Find where the given text appears and provide that cell's center as (X, Y) coordinate. 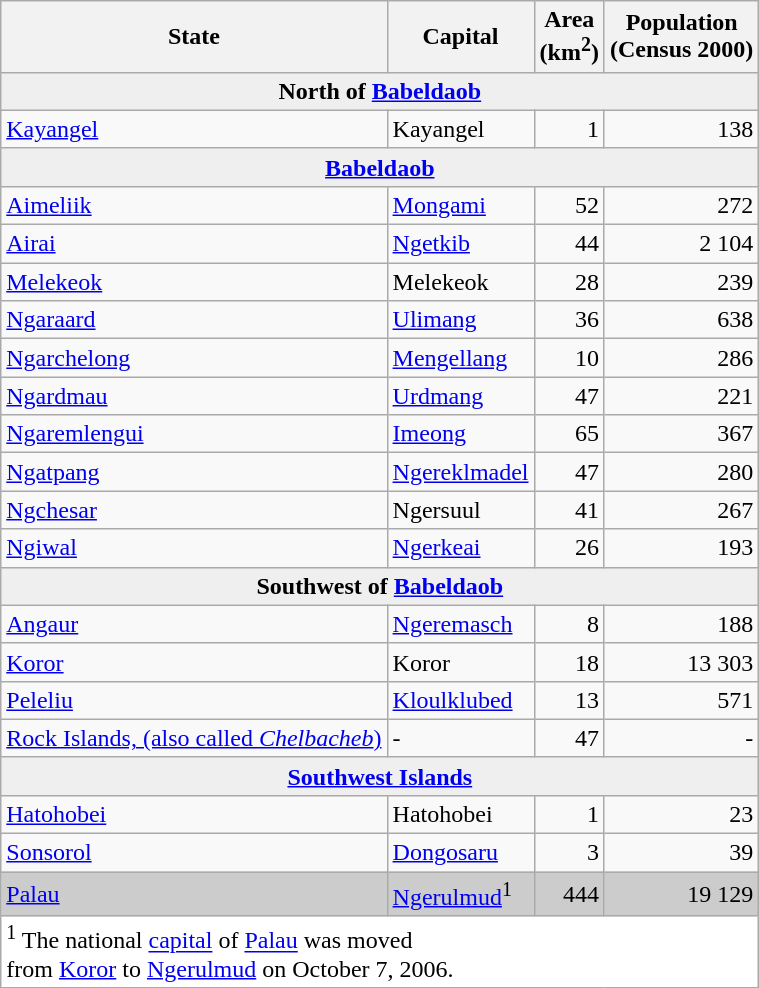
267 (681, 510)
188 (681, 624)
638 (681, 320)
239 (681, 282)
280 (681, 472)
Ulimang (460, 320)
Population(Census 2000) (681, 37)
Imeong (460, 434)
444 (569, 894)
Angaur (194, 624)
138 (681, 129)
Ngardmau (194, 396)
Area(km2) (569, 37)
Ngetkib (460, 244)
Dongosaru (460, 853)
1 The national capital of Palau was movedfrom Koror to Ngerulmud on October 7, 2006. (380, 952)
Mongami (460, 205)
8 (569, 624)
Southwest Islands (380, 776)
19 129 (681, 894)
Mengellang (460, 358)
2 104 (681, 244)
Airai (194, 244)
367 (681, 434)
10 (569, 358)
Kloulklubed (460, 700)
193 (681, 548)
286 (681, 358)
Ngiwal (194, 548)
Rock Islands, (also called Chelbacheb) (194, 738)
Sonsorol (194, 853)
272 (681, 205)
Southwest of Babeldaob (380, 586)
Ngchesar (194, 510)
26 (569, 548)
North of Babeldaob (380, 91)
36 (569, 320)
41 (569, 510)
Peleliu (194, 700)
Ngerulmud1 (460, 894)
Ngatpang (194, 472)
44 (569, 244)
221 (681, 396)
Capital (460, 37)
28 (569, 282)
39 (681, 853)
Ngereklmadel (460, 472)
State (194, 37)
Urdmang (460, 396)
Ngersuul (460, 510)
65 (569, 434)
Ngaremlengui (194, 434)
Aimeliik (194, 205)
13 (569, 700)
Ngarchelong (194, 358)
18 (569, 662)
Ngeremasch (460, 624)
Palau (194, 894)
571 (681, 700)
13 303 (681, 662)
Babeldaob (380, 167)
Ngaraard (194, 320)
52 (569, 205)
3 (569, 853)
Ngerkeai (460, 548)
23 (681, 814)
